Determine the [X, Y] coordinate at the center of the cell enclosing the given text.  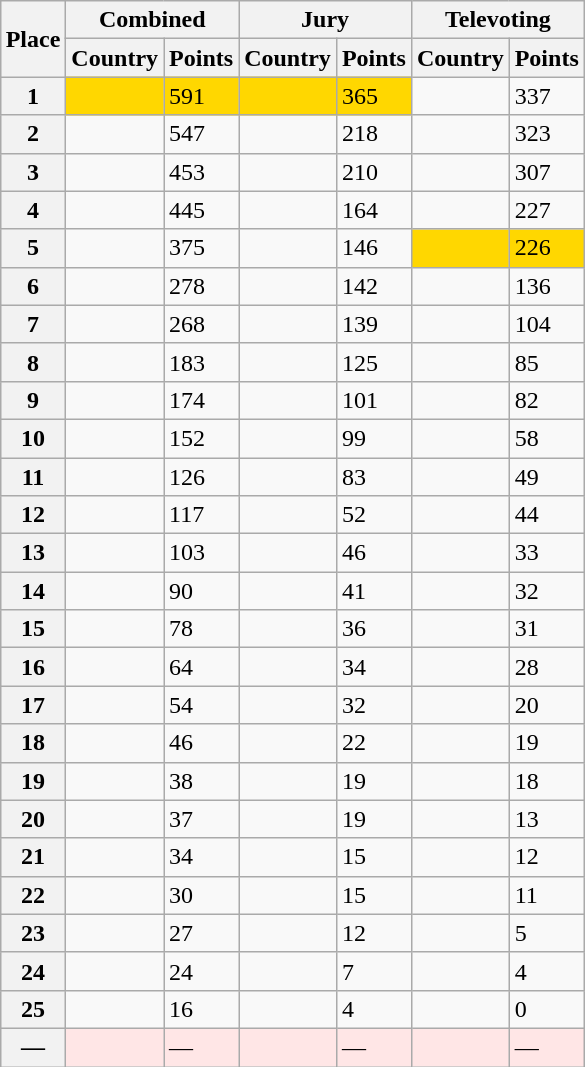
85 [546, 362]
268 [202, 324]
78 [202, 629]
323 [546, 134]
183 [202, 362]
337 [546, 96]
445 [202, 210]
136 [546, 286]
64 [202, 667]
307 [546, 172]
174 [202, 400]
21 [33, 857]
6 [33, 286]
164 [374, 210]
2 [33, 134]
36 [374, 629]
83 [374, 477]
278 [202, 286]
33 [546, 553]
14 [33, 591]
49 [546, 477]
547 [202, 134]
227 [546, 210]
44 [546, 515]
28 [546, 667]
117 [202, 515]
365 [374, 96]
37 [202, 819]
104 [546, 324]
139 [374, 324]
152 [202, 438]
8 [33, 362]
146 [374, 248]
453 [202, 172]
17 [33, 705]
Televoting [498, 20]
31 [546, 629]
210 [374, 172]
10 [33, 438]
126 [202, 477]
27 [202, 933]
125 [374, 362]
30 [202, 895]
82 [546, 400]
226 [546, 248]
Jury [326, 20]
103 [202, 553]
52 [374, 515]
1 [33, 96]
25 [33, 1009]
591 [202, 96]
9 [33, 400]
54 [202, 705]
375 [202, 248]
Combined [152, 20]
218 [374, 134]
41 [374, 591]
99 [374, 438]
38 [202, 781]
58 [546, 438]
142 [374, 286]
3 [33, 172]
Place [33, 39]
23 [33, 933]
90 [202, 591]
0 [546, 1009]
101 [374, 400]
